Extract the [x, y] coordinate from the center of the cell holding the provided text.  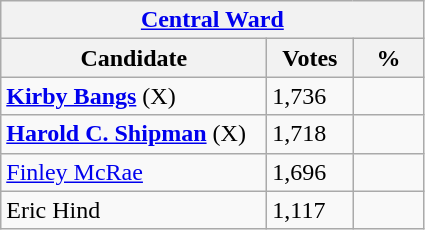
% [388, 58]
Candidate [134, 58]
Finley McRae [134, 172]
Kirby Bangs (X) [134, 96]
1,117 [310, 210]
Central Ward [212, 20]
1,696 [310, 172]
1,736 [310, 96]
Harold C. Shipman (X) [134, 134]
1,718 [310, 134]
Eric Hind [134, 210]
Votes [310, 58]
